For the text-containing cell, return its midpoint in [x, y] coordinate format. 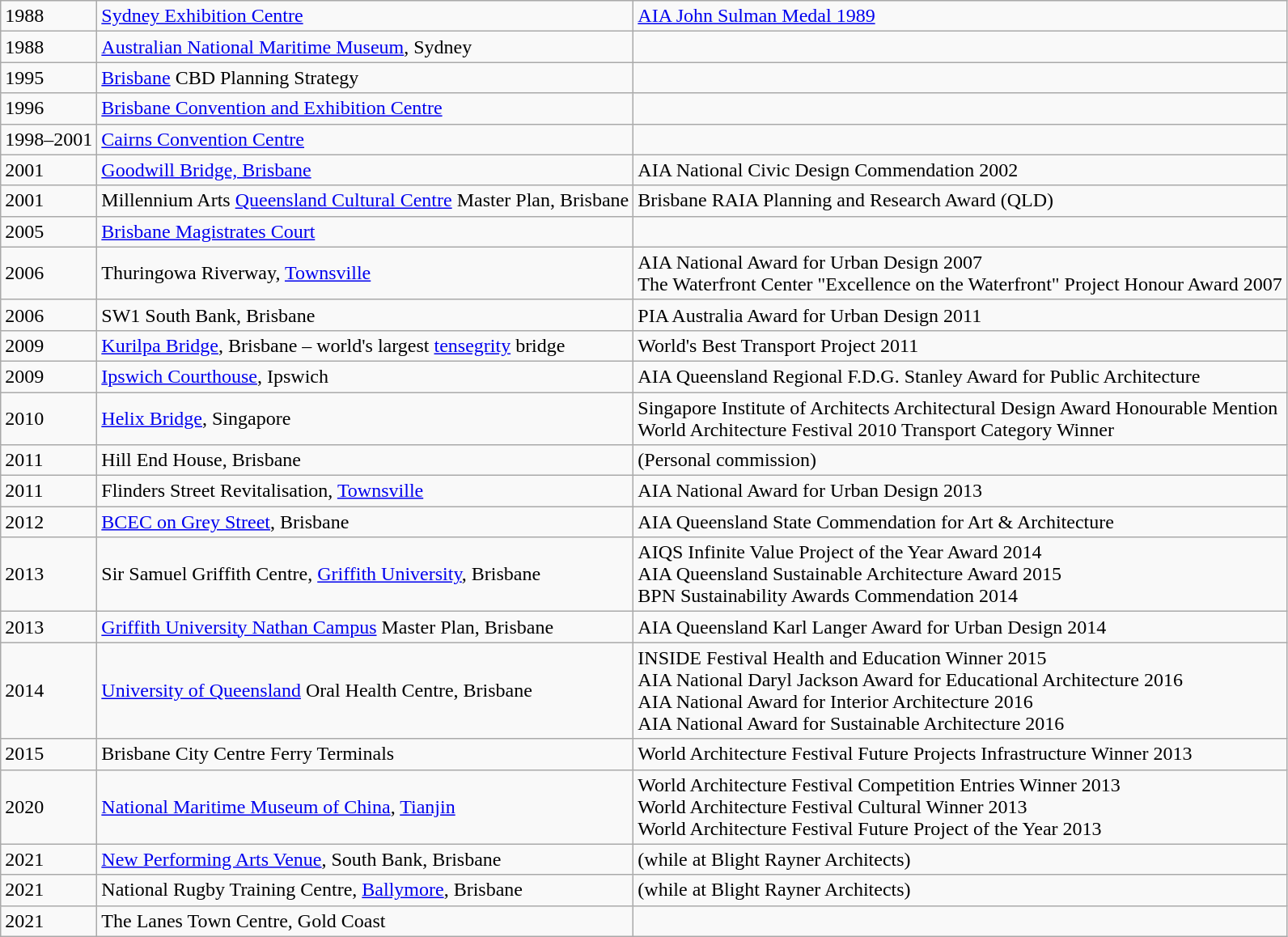
Hill End House, Brisbane [366, 460]
BCEC on Grey Street, Brisbane [366, 522]
Ipswich Courthouse, Ipswich [366, 376]
1998–2001 [49, 139]
1996 [49, 108]
Kurilpa Bridge, Brisbane – world's largest tensegrity bridge [366, 346]
World Architecture Festival Future Projects Infrastructure Winner 2013 [960, 754]
The Lanes Town Centre, Gold Coast [366, 921]
AIA Queensland Regional F.D.G. Stanley Award for Public Architecture [960, 376]
2015 [49, 754]
(Personal commission) [960, 460]
Brisbane RAIA Planning and Research Award (QLD) [960, 201]
Brisbane City Centre Ferry Terminals [366, 754]
World's Best Transport Project 2011 [960, 346]
Cairns Convention Centre [366, 139]
Flinders Street Revitalisation, Townsville [366, 491]
AIA National Civic Design Commendation 2002 [960, 170]
AIQS Infinite Value Project of the Year Award 2014AIA Queensland Sustainable Architecture Award 2015BPN Sustainability Awards Commendation 2014 [960, 574]
Thuringowa Riverway, Townsville [366, 273]
AIA National Award for Urban Design 2007The Waterfront Center "Excellence on the Waterfront" Project Honour Award 2007 [960, 273]
SW1 South Bank, Brisbane [366, 315]
New Performing Arts Venue, South Bank, Brisbane [366, 859]
Helix Bridge, Singapore [366, 418]
AIA National Award for Urban Design 2013 [960, 491]
Brisbane CBD Planning Strategy [366, 78]
1995 [49, 78]
AIA Queensland Karl Langer Award for Urban Design 2014 [960, 627]
2012 [49, 522]
Singapore Institute of Architects Architectural Design Award Honourable MentionWorld Architecture Festival 2010 Transport Category Winner [960, 418]
Brisbane Magistrates Court [366, 231]
2020 [49, 807]
PIA Australia Award for Urban Design 2011 [960, 315]
University of Queensland Oral Health Centre, Brisbane [366, 691]
National Maritime Museum of China, Tianjin [366, 807]
2005 [49, 231]
AIA Queensland State Commendation for Art & Architecture [960, 522]
Sydney Exhibition Centre [366, 16]
AIA John Sulman Medal 1989 [960, 16]
Sir Samuel Griffith Centre, Griffith University, Brisbane [366, 574]
2010 [49, 418]
Millennium Arts Queensland Cultural Centre Master Plan, Brisbane [366, 201]
2014 [49, 691]
Brisbane Convention and Exhibition Centre [366, 108]
Goodwill Bridge, Brisbane [366, 170]
National Rugby Training Centre, Ballymore, Brisbane [366, 890]
Australian National Maritime Museum, Sydney [366, 47]
Griffith University Nathan Campus Master Plan, Brisbane [366, 627]
